Output the (x, y) coordinate of the center of the cell containing the given text.  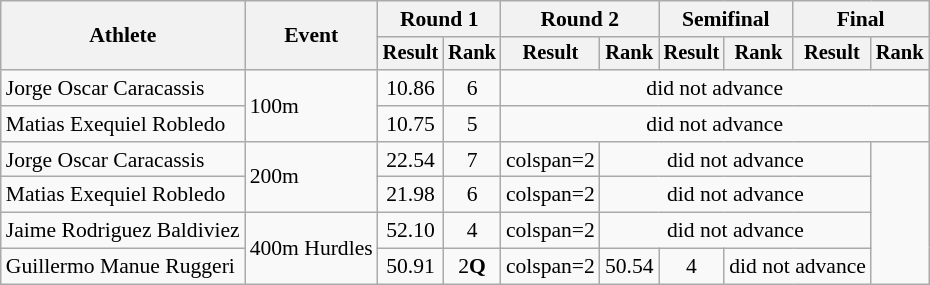
5 (472, 124)
200m (312, 178)
100m (312, 106)
Guillermo Manue Ruggeri (123, 267)
2Q (472, 267)
22.54 (411, 160)
Round 1 (440, 19)
Event (312, 36)
10.75 (411, 124)
10.86 (411, 88)
Jaime Rodriguez Baldiviez (123, 231)
52.10 (411, 231)
Round 2 (580, 19)
400m Hurdles (312, 248)
21.98 (411, 195)
Athlete (123, 36)
Final (861, 19)
Semifinal (726, 19)
50.54 (630, 267)
50.91 (411, 267)
7 (472, 160)
